Determine the [x, y] coordinate at the center of the cell enclosing the given text.  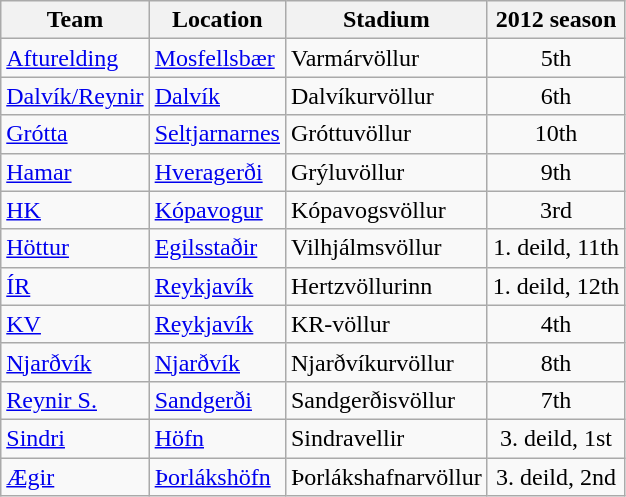
Reynir S. [75, 400]
Þorlákshöfn [217, 477]
Njarðvíkurvöllur [386, 362]
1. deild, 11th [556, 248]
Hveragerði [217, 172]
Hamar [75, 172]
3. deild, 1st [556, 438]
Sandgerði [217, 400]
Hertzvöllurinn [386, 286]
Sindri [75, 438]
Varmárvöllur [386, 58]
Afturelding [75, 58]
8th [556, 362]
Ægir [75, 477]
3. deild, 2nd [556, 477]
HK [75, 210]
KR-völlur [386, 324]
Grýluvöllur [386, 172]
Kópavogsvöllur [386, 210]
Dalvík [217, 96]
Höfn [217, 438]
Stadium [386, 20]
Mosfellsbær [217, 58]
Sindravellir [386, 438]
Höttur [75, 248]
Seltjarnarnes [217, 134]
Þorlákshafnarvöllur [386, 477]
7th [556, 400]
Dalvík/Reynir [75, 96]
Grótta [75, 134]
Team [75, 20]
Vilhjálmsvöllur [386, 248]
5th [556, 58]
KV [75, 324]
3rd [556, 210]
ÍR [75, 286]
9th [556, 172]
Sandgerðisvöllur [386, 400]
4th [556, 324]
Kópavogur [217, 210]
6th [556, 96]
Egilsstaðir [217, 248]
Gróttuvöllur [386, 134]
2012 season [556, 20]
Location [217, 20]
1. deild, 12th [556, 286]
10th [556, 134]
Dalvíkurvöllur [386, 96]
